Detect which cell encompasses the target text, then output its [x, y] center coordinate. 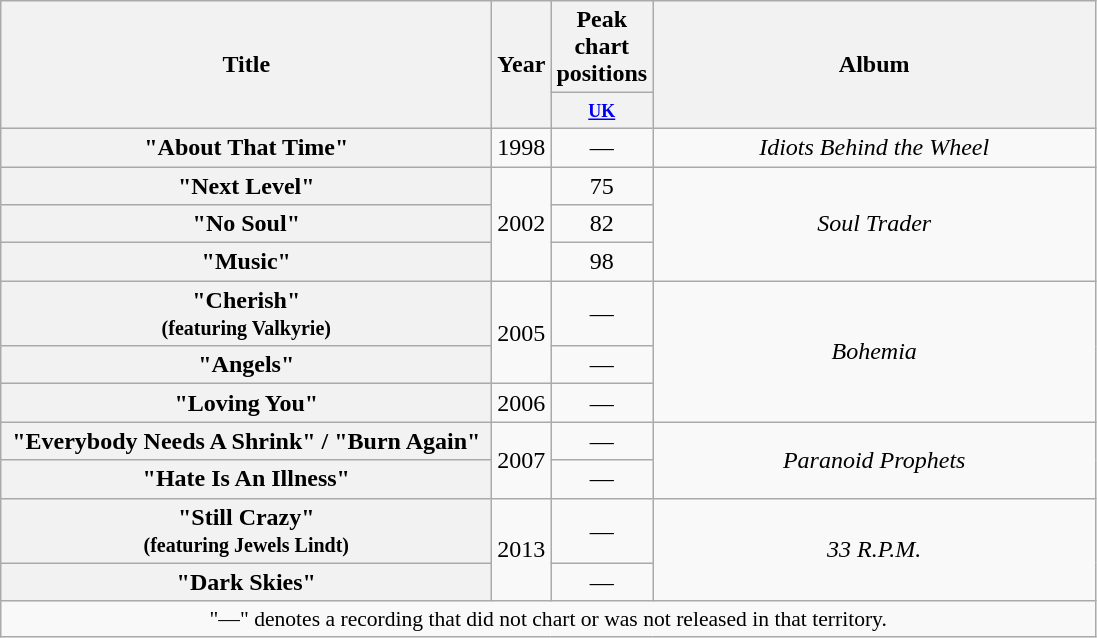
"Cherish"(featuring Valkyrie) [246, 314]
Bohemia [874, 352]
"About That Time" [246, 147]
2006 [522, 403]
"Hate Is An Illness" [246, 479]
75 [602, 185]
"Loving You" [246, 403]
98 [602, 262]
2007 [522, 460]
Album [874, 65]
Soul Trader [874, 223]
Paranoid Prophets [874, 460]
Idiots Behind the Wheel [874, 147]
33 R.P.M. [874, 550]
1998 [522, 147]
"—" denotes a recording that did not chart or was not released in that territory. [548, 619]
"Everybody Needs A Shrink" / "Burn Again" [246, 441]
Title [246, 65]
2002 [522, 223]
"Angels" [246, 365]
"Music" [246, 262]
Peak chart positions [602, 47]
"Dark Skies" [246, 582]
"Still Crazy"(featuring Jewels Lindt) [246, 530]
"Next Level" [246, 185]
UK [602, 111]
2013 [522, 550]
Year [522, 65]
82 [602, 224]
2005 [522, 332]
"No Soul" [246, 224]
